Search for the cell housing the specified text and yield its [X, Y] center coordinate. 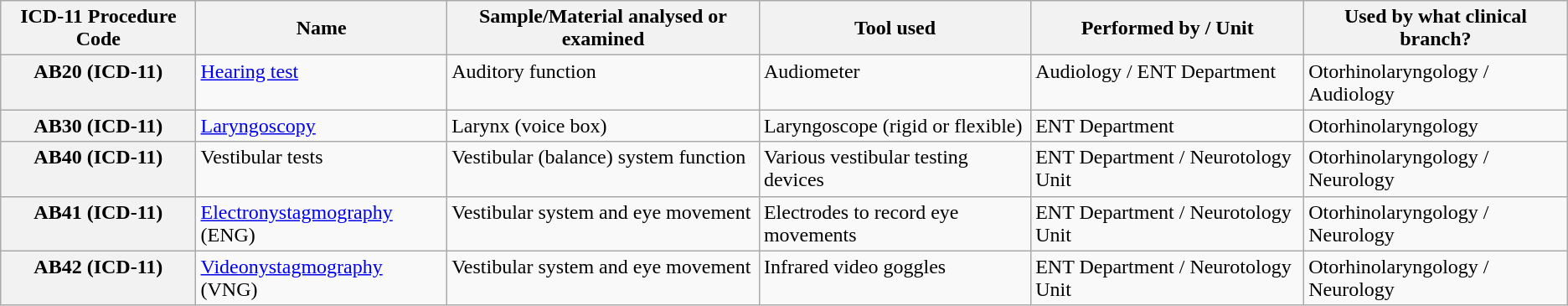
Hearing test [322, 82]
Videonystagmography (VNG) [322, 278]
Used by what clinical branch? [1436, 29]
AB30 (ICD-11) [99, 126]
Audiology / ENT Department [1168, 82]
Electronystagmography (ENG) [322, 223]
Larynx (voice box) [603, 126]
Sample/Material analysed or examined [603, 29]
ICD-11 Procedure Code [99, 29]
Infrared video goggles [895, 278]
Auditory function [603, 82]
Audiometer [895, 82]
Laryngoscope (rigid or flexible) [895, 126]
Vestibular (balance) system function [603, 169]
AB40 (ICD-11) [99, 169]
Various vestibular testing devices [895, 169]
Name [322, 29]
AB42 (ICD-11) [99, 278]
AB41 (ICD-11) [99, 223]
Tool used [895, 29]
Otorhinolaryngology / Audiology [1436, 82]
ENT Department [1168, 126]
Vestibular tests [322, 169]
Otorhinolaryngology [1436, 126]
Electrodes to record eye movements [895, 223]
AB20 (ICD-11) [99, 82]
Performed by / Unit [1168, 29]
Laryngoscopy [322, 126]
